Capture the cell that displays the provided text and extract its [x, y] central coordinate. 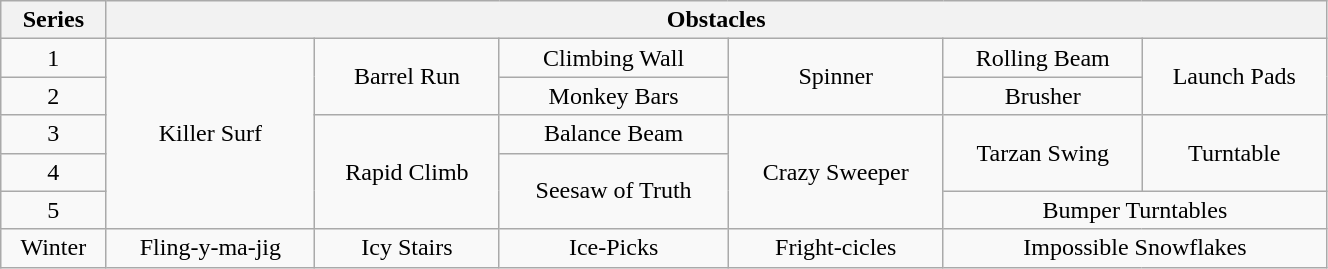
Climbing Wall [614, 58]
Turntable [1234, 153]
Icy Stairs [407, 248]
Seesaw of Truth [614, 191]
Brusher [1042, 96]
Winter [54, 248]
1 [54, 58]
Ice-Picks [614, 248]
Spinner [836, 77]
3 [54, 134]
Fling-y-ma-jig [210, 248]
Series [54, 20]
Crazy Sweeper [836, 172]
4 [54, 172]
Barrel Run [407, 77]
Balance Beam [614, 134]
2 [54, 96]
Bumper Turntables [1134, 210]
Tarzan Swing [1042, 153]
Monkey Bars [614, 96]
Fright-cicles [836, 248]
Obstacles [716, 20]
5 [54, 210]
Rolling Beam [1042, 58]
Killer Surf [210, 134]
Rapid Climb [407, 172]
Launch Pads [1234, 77]
Impossible Snowflakes [1134, 248]
